Extract the [x, y] coordinate from the center of the cell holding the provided text.  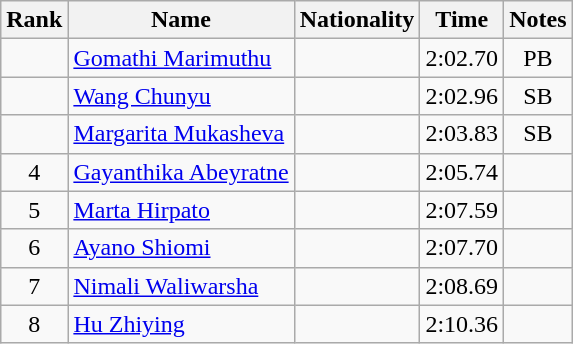
2:03.83 [462, 134]
Rank [34, 20]
2:02.96 [462, 96]
6 [34, 248]
Ayano Shiomi [181, 248]
2:05.74 [462, 172]
Margarita Mukasheva [181, 134]
Hu Zhiying [181, 324]
4 [34, 172]
2:07.59 [462, 210]
2:10.36 [462, 324]
7 [34, 286]
2:08.69 [462, 286]
Nationality [357, 20]
Notes [538, 20]
Gayanthika Abeyratne [181, 172]
2:07.70 [462, 248]
Name [181, 20]
5 [34, 210]
2:02.70 [462, 58]
Marta Hirpato [181, 210]
Wang Chunyu [181, 96]
PB [538, 58]
Time [462, 20]
Gomathi Marimuthu [181, 58]
8 [34, 324]
Nimali Waliwarsha [181, 286]
